Extract the (X, Y) coordinate from the center of the cell holding the provided text.  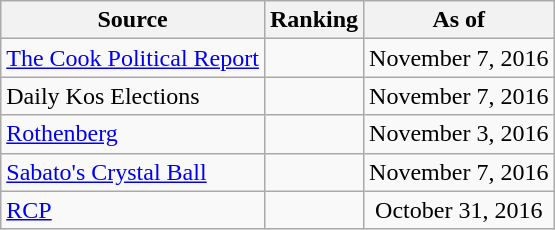
Source (133, 20)
As of (459, 20)
November 3, 2016 (459, 134)
RCP (133, 210)
Rothenberg (133, 134)
Ranking (314, 20)
The Cook Political Report (133, 58)
Sabato's Crystal Ball (133, 172)
October 31, 2016 (459, 210)
Daily Kos Elections (133, 96)
